Provide the (x, y) coordinate of the cell's center where the given text is located.  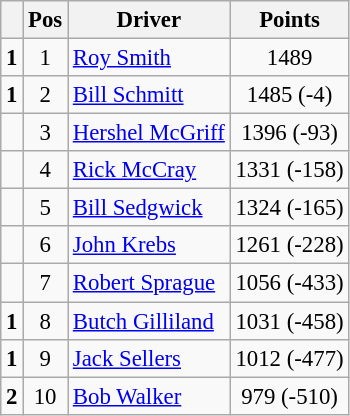
1012 (-477) (290, 358)
John Krebs (150, 245)
6 (46, 245)
979 (-510) (290, 396)
8 (46, 321)
Bob Walker (150, 396)
4 (46, 170)
Rick McCray (150, 170)
Robert Sprague (150, 283)
Bill Sedgwick (150, 208)
1324 (-165) (290, 208)
1261 (-228) (290, 245)
10 (46, 396)
Hershel McGriff (150, 133)
Pos (46, 20)
1489 (290, 58)
Driver (150, 20)
1331 (-158) (290, 170)
1056 (-433) (290, 283)
Bill Schmitt (150, 95)
1031 (-458) (290, 321)
3 (46, 133)
7 (46, 283)
1396 (-93) (290, 133)
Roy Smith (150, 58)
Points (290, 20)
1485 (-4) (290, 95)
Jack Sellers (150, 358)
9 (46, 358)
5 (46, 208)
Butch Gilliland (150, 321)
